Capture the cell that displays the provided text and extract its [X, Y] central coordinate. 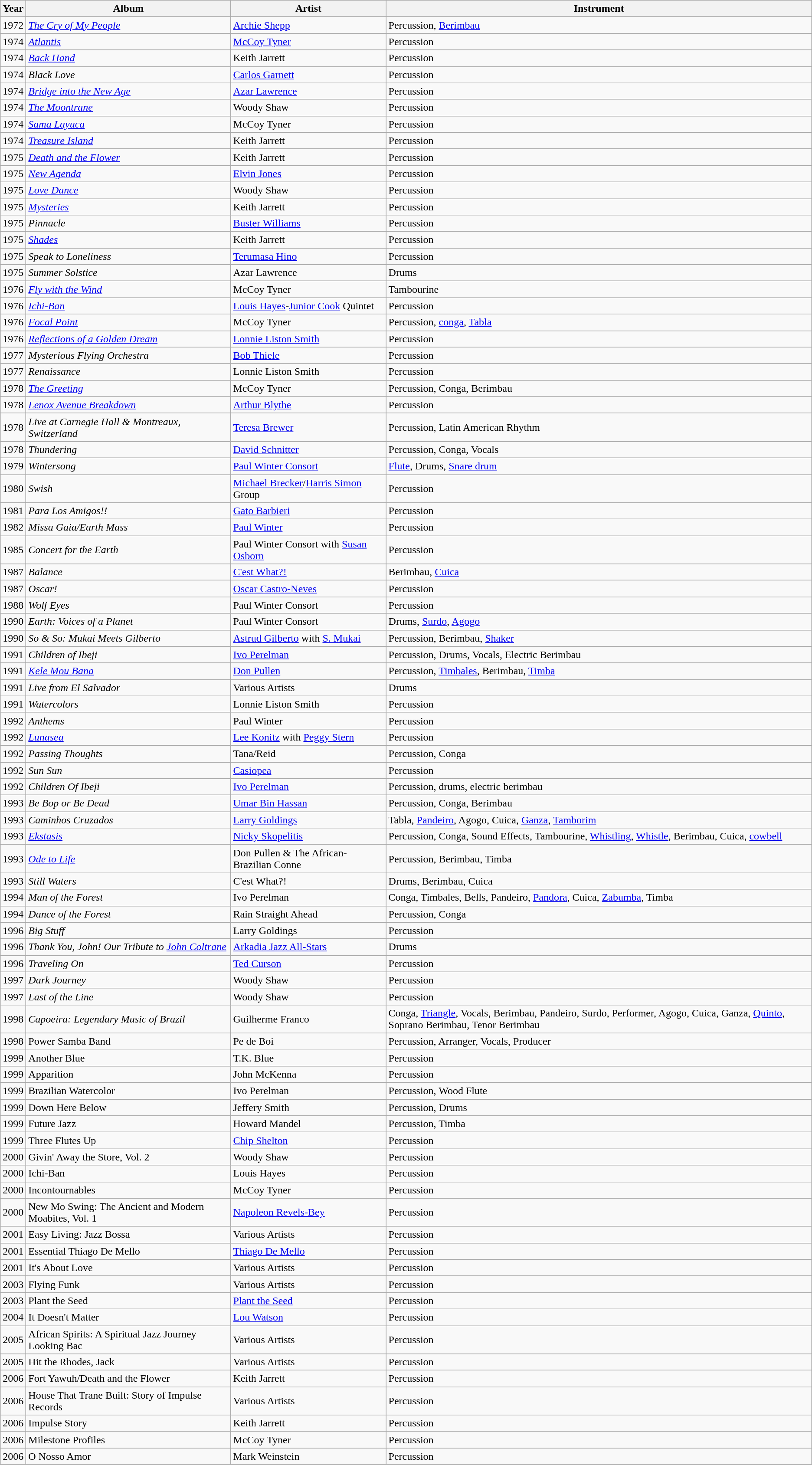
Reflections of a Golden Dream [128, 339]
Don Pullen & The African-Brazilian Conne [308, 859]
Apparition [128, 1075]
Percussion, Berimbau, Timba [599, 859]
Thank You, John! Our Tribute to John Coltrane [128, 947]
African Spirits: A Spiritual Jazz Journey Looking Bac [128, 1340]
Oscar Castro-Neves [308, 589]
Dark Journey [128, 980]
Incontournables [128, 1190]
Fort Yawuh/Death and the Flower [128, 1379]
Percussion, Wood Flute [599, 1091]
Brazilian Watercolor [128, 1091]
Missa Gaia/Earth Mass [128, 528]
Drums, Surdo, Agogo [599, 622]
Future Jazz [128, 1124]
1985 [13, 550]
Michael Brecker/Harris Simon Group [308, 488]
Big Stuff [128, 931]
The Greeting [128, 388]
Be Bop or Be Dead [128, 803]
Percussion, Drums [599, 1108]
Lenox Avenue Breakdown [128, 405]
Percussion, Arranger, Vocals, Producer [599, 1041]
Anthems [128, 721]
Ted Curson [308, 964]
Carlos Garnett [308, 75]
Wintersong [128, 466]
Another Blue [128, 1058]
Three Flutes Up [128, 1141]
O Nosso Amor [128, 1456]
Louis Hayes-Junior Cook Quintet [308, 306]
Pe de Boi [308, 1041]
Mark Weinstein [308, 1456]
Percussion, Drums, Vocals, Electric Berimbau [599, 655]
Kele Mou Bana [128, 671]
Tana/Reid [308, 754]
Chip Shelton [308, 1141]
New Agenda [128, 174]
Jeffery Smith [308, 1108]
Berimbau, Cuica [599, 572]
Still Waters [128, 881]
Last of the Line [128, 996]
Instrument [599, 9]
Louis Hayes [308, 1173]
Givin' Away the Store, Vol. 2 [128, 1157]
Lou Watson [308, 1317]
Conga, Timbales, Bells, Pandeiro, Pandora, Cuica, Zabumba, Timba [599, 898]
Shades [128, 240]
Tambourine [599, 289]
Children of Ibeji [128, 655]
Percussion, Berimbau, Shaker [599, 638]
Rain Straight Ahead [308, 914]
John McKenna [308, 1075]
Tabla, Pandeiro, Agogo, Cuica, Ganza, Tamborim [599, 820]
1982 [13, 528]
Umar Bin Hassan [308, 803]
1972 [13, 25]
1981 [13, 511]
Gato Barbieri [308, 511]
The Moontrane [128, 108]
It's About Love [128, 1268]
Live from El Salvador [128, 688]
Percussion, Berimbau [599, 25]
Pinnacle [128, 223]
Essential Thiago De Mello [128, 1251]
So & So: Mukai Meets Gilberto [128, 638]
Album [128, 9]
Arthur Blythe [308, 405]
Percussion, Latin American Rhythm [599, 427]
Flute, Drums, Snare drum [599, 466]
Astrud Gilberto with S. Mukai [308, 638]
Percussion, drums, electric berimbau [599, 787]
Treasure Island [128, 141]
Sama Layuca [128, 124]
Renaissance [128, 372]
Impulse Story [128, 1423]
Mysterious Flying Orchestra [128, 355]
Dance of the Forest [128, 914]
Oscar! [128, 589]
Sun Sun [128, 770]
Back Hand [128, 58]
Passing Thoughts [128, 754]
Fly with the Wind [128, 289]
Focal Point [128, 322]
1988 [13, 605]
Don Pullen [308, 671]
Capoeira: Legendary Music of Brazil [128, 1019]
Love Dance [128, 190]
Ode to Life [128, 859]
Watercolors [128, 704]
New Mo Swing: The Ancient and Modern Moabites, Vol. 1 [128, 1212]
Guilherme Franco [308, 1019]
Wolf Eyes [128, 605]
Man of the Forest [128, 898]
Percussion, Conga, Sound Effects, Tambourine, Whistling, Whistle, Berimbau, Cuica, cowbell [599, 836]
Easy Living: Jazz Bossa [128, 1235]
Balance [128, 572]
Elvin Jones [308, 174]
Napoleon Revels-Bey [308, 1212]
Death and the Flower [128, 157]
Power Samba Band [128, 1041]
Drums, Berimbau, Cuica [599, 881]
Percussion, Conga, Vocals [599, 449]
Percussion, conga, Tabla [599, 322]
Archie Shepp [308, 25]
Caminhos Cruzados [128, 820]
House That Trane Built: Story of Impulse Records [128, 1401]
Swish [128, 488]
Year [13, 9]
Nicky Skopelitis [308, 836]
Bob Thiele [308, 355]
Buster Williams [308, 223]
Teresa Brewer [308, 427]
Thiago De Mello [308, 1251]
Artist [308, 9]
Flying Funk [128, 1284]
Lunasea [128, 737]
The Cry of My People [128, 25]
Live at Carnegie Hall & Montreaux, Switzerland [128, 427]
2004 [13, 1317]
It Doesn't Matter [128, 1317]
Para Los Amigos!! [128, 511]
Concert for the Earth [128, 550]
Lee Konitz with Peggy Stern [308, 737]
Hit the Rhodes, Jack [128, 1362]
Arkadia Jazz All-Stars [308, 947]
Bridge into the New Age [128, 91]
Traveling On [128, 964]
Ekstasis [128, 836]
Milestone Profiles [128, 1440]
Down Here Below [128, 1108]
Earth: Voices of a Planet [128, 622]
Black Love [128, 75]
Mysteries [128, 207]
Children Of Ibeji [128, 787]
Percussion, Timbales, Berimbau, Timba [599, 671]
Casiopea [308, 770]
David Schnitter [308, 449]
1979 [13, 466]
Terumasa Hino [308, 256]
Conga, Triangle, Vocals, Berimbau, Pandeiro, Surdo, Performer, Agogo, Cuica, Ganza, Quinto, Soprano Berimbau, Tenor Berimbau [599, 1019]
Speak to Loneliness [128, 256]
T.K. Blue [308, 1058]
Percussion, Timba [599, 1124]
Atlantis [128, 42]
Howard Mandel [308, 1124]
Paul Winter Consort with Susan Osborn [308, 550]
Thundering [128, 449]
Summer Solstice [128, 273]
1980 [13, 488]
